Detect which cell encompasses the target text, then output its [X, Y] center coordinate. 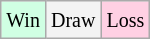
Win [24, 20]
Loss [126, 20]
Draw [72, 20]
